Return the [X, Y] coordinate for the center point of the cell that contains the specified text.  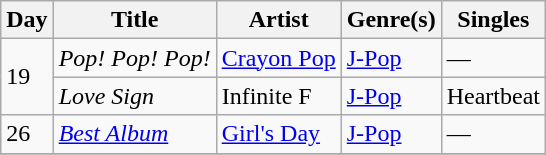
Crayon Pop [278, 58]
Title [134, 20]
Pop! Pop! Pop! [134, 58]
Day [27, 20]
Artist [278, 20]
19 [27, 77]
Singles [493, 20]
Best Album [134, 134]
Genre(s) [391, 20]
Infinite F [278, 96]
Heartbeat [493, 96]
26 [27, 134]
Girl's Day [278, 134]
Love Sign [134, 96]
